Scan for the cell matching the given text and deliver its [x, y] coordinate at center. 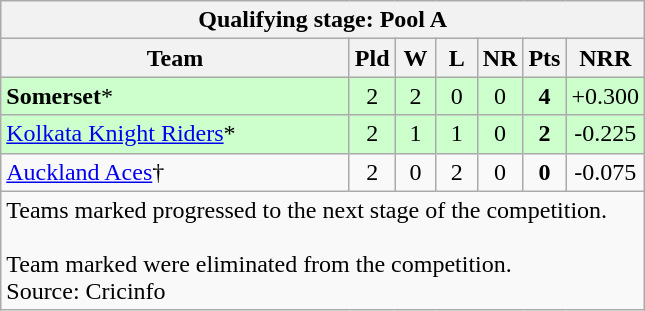
Auckland Aces† [176, 172]
Pld [372, 58]
Kolkata Knight Riders* [176, 134]
-0.075 [606, 172]
Somerset* [176, 96]
Pts [544, 58]
Qualifying stage: Pool A [323, 20]
W [416, 58]
L [456, 58]
+0.300 [606, 96]
-0.225 [606, 134]
NRR [606, 58]
4 [544, 96]
NR [500, 58]
Team [176, 58]
Teams marked progressed to the next stage of the competition.Team marked were eliminated from the competition.Source: Cricinfo [323, 250]
